Capture the cell that displays the provided text and extract its [x, y] central coordinate. 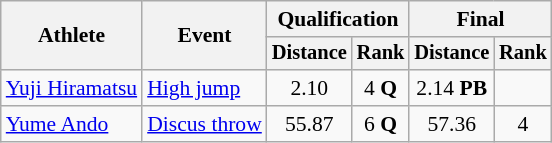
4 [523, 124]
6 Q [381, 124]
Final [480, 19]
2.10 [310, 88]
High jump [204, 88]
Yuji Hiramatsu [72, 88]
2.14 PB [452, 88]
Athlete [72, 36]
Qualification [338, 19]
Yume Ando [72, 124]
Event [204, 36]
57.36 [452, 124]
4 Q [381, 88]
55.87 [310, 124]
Discus throw [204, 124]
